Extract the [X, Y] coordinate from the center of the cell holding the provided text.  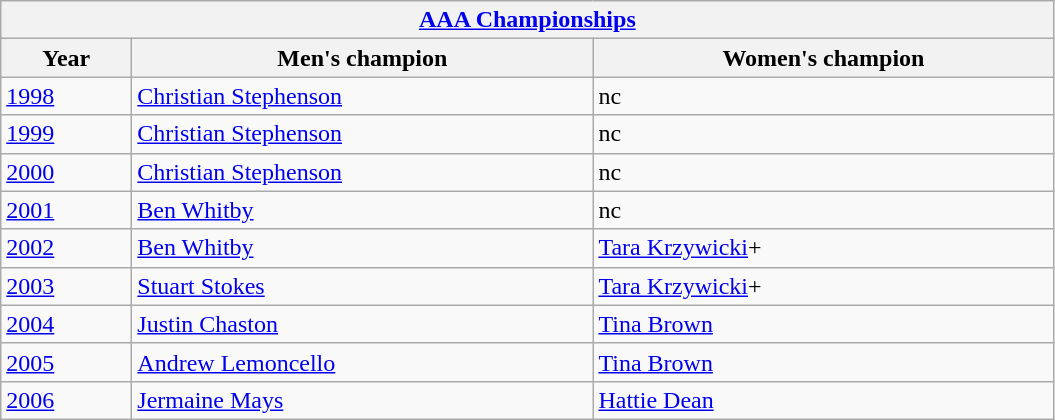
Hattie Dean [824, 400]
2003 [66, 286]
Women's champion [824, 58]
2001 [66, 210]
2005 [66, 362]
2002 [66, 248]
Year [66, 58]
AAA Championships [528, 20]
2006 [66, 400]
Justin Chaston [362, 324]
Men's champion [362, 58]
Stuart Stokes [362, 286]
1998 [66, 96]
Jermaine Mays [362, 400]
Andrew Lemoncello [362, 362]
2000 [66, 172]
1999 [66, 134]
2004 [66, 324]
